Capture the cell that displays the provided text and extract its [X, Y] central coordinate. 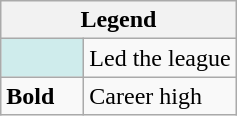
Career high [160, 96]
Led the league [160, 58]
Bold [42, 96]
Legend [118, 20]
